Locate the cell with the specified text and output its (X, Y) center coordinate. 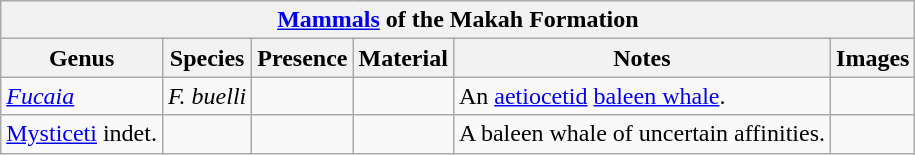
Presence (302, 58)
Species (206, 58)
Material (403, 58)
Mammals of the Makah Formation (458, 20)
Images (873, 58)
Fucaia (82, 96)
Notes (642, 58)
A baleen whale of uncertain affinities. (642, 134)
Genus (82, 58)
F. buelli (206, 96)
An aetiocetid baleen whale. (642, 96)
Mysticeti indet. (82, 134)
